Find where the given text appears and provide that cell's center as [x, y] coordinate. 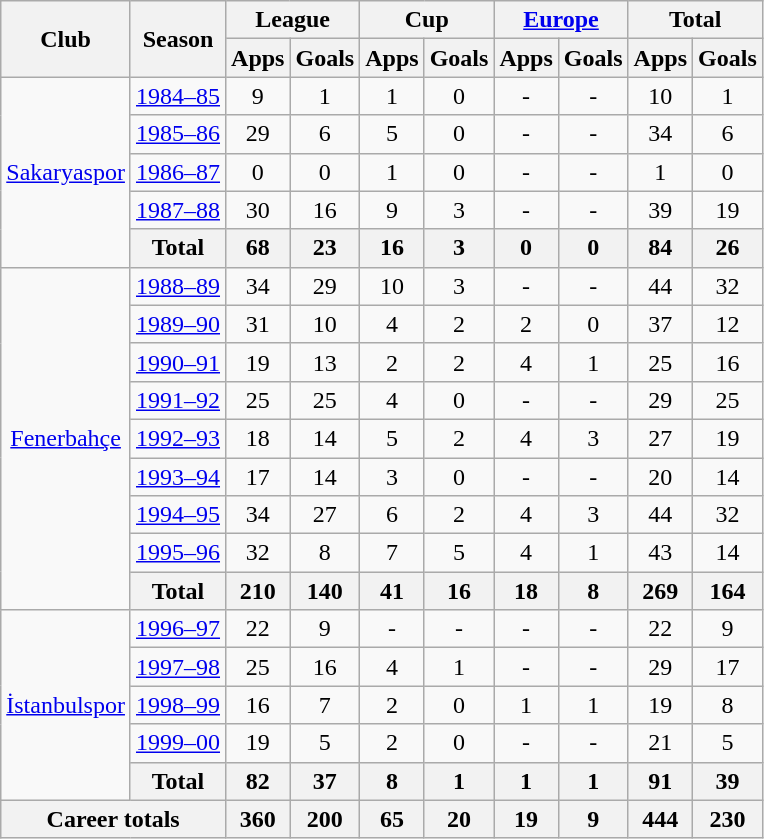
41 [392, 591]
1985–86 [178, 134]
82 [258, 781]
1988–89 [178, 286]
Club [66, 39]
1994–95 [178, 515]
140 [325, 591]
30 [258, 210]
31 [258, 324]
1992–93 [178, 438]
360 [258, 819]
43 [660, 553]
1995–96 [178, 553]
269 [660, 591]
Europe [561, 20]
12 [728, 324]
1984–85 [178, 96]
26 [728, 248]
League [293, 20]
164 [728, 591]
1989–90 [178, 324]
1986–87 [178, 172]
21 [660, 743]
1999–00 [178, 743]
Fenerbahçe [66, 438]
1993–94 [178, 477]
1998–99 [178, 705]
1990–91 [178, 362]
Cup [427, 20]
Career totals [114, 819]
230 [728, 819]
Sakaryaspor [66, 172]
68 [258, 248]
23 [325, 248]
1997–98 [178, 667]
65 [392, 819]
91 [660, 781]
1991–92 [178, 400]
13 [325, 362]
200 [325, 819]
İstanbulspor [66, 705]
Season [178, 39]
1996–97 [178, 629]
210 [258, 591]
1987–88 [178, 210]
84 [660, 248]
444 [660, 819]
